Return the [X, Y] coordinate for the center point of the cell that contains the specified text.  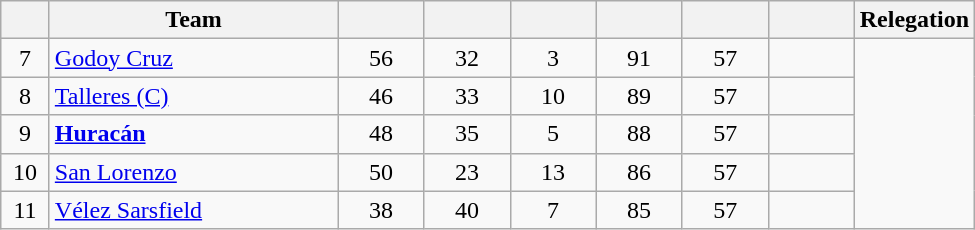
Huracán [194, 134]
9 [26, 134]
Team [194, 20]
8 [26, 96]
86 [639, 172]
5 [553, 134]
56 [381, 58]
32 [467, 58]
38 [381, 210]
85 [639, 210]
13 [553, 172]
23 [467, 172]
Godoy Cruz [194, 58]
Vélez Sarsfield [194, 210]
San Lorenzo [194, 172]
48 [381, 134]
89 [639, 96]
50 [381, 172]
3 [553, 58]
Relegation [914, 20]
40 [467, 210]
11 [26, 210]
33 [467, 96]
Talleres (C) [194, 96]
88 [639, 134]
91 [639, 58]
46 [381, 96]
35 [467, 134]
